Identify which cell holds the provided text, then report its (x, y) central coordinate. 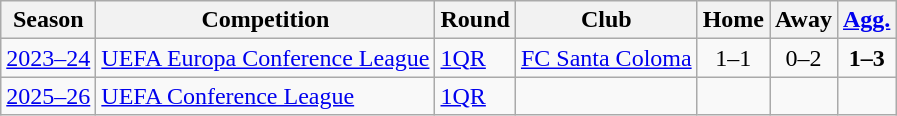
2025–26 (48, 96)
Home (733, 20)
UEFA Conference League (266, 96)
Agg. (866, 20)
0–2 (804, 58)
2023–24 (48, 58)
1–1 (733, 58)
Competition (266, 20)
Club (606, 20)
1–3 (866, 58)
FC Santa Coloma (606, 58)
UEFA Europa Conference League (266, 58)
Round (475, 20)
Away (804, 20)
Season (48, 20)
